Output the [X, Y] coordinate of the center of the cell containing the given text.  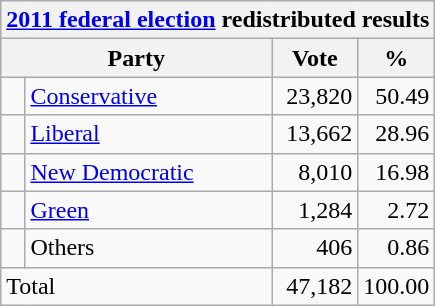
2.72 [396, 210]
Vote [315, 58]
47,182 [315, 286]
23,820 [315, 96]
0.86 [396, 248]
1,284 [315, 210]
8,010 [315, 172]
13,662 [315, 134]
New Democratic [148, 172]
406 [315, 248]
Green [148, 210]
50.49 [396, 96]
Total [136, 286]
Party [136, 58]
16.98 [396, 172]
% [396, 58]
Liberal [148, 134]
2011 federal election redistributed results [218, 20]
Conservative [148, 96]
Others [148, 248]
28.96 [396, 134]
100.00 [396, 286]
